Return the (x, y) coordinate for the center point of the cell that contains the specified text.  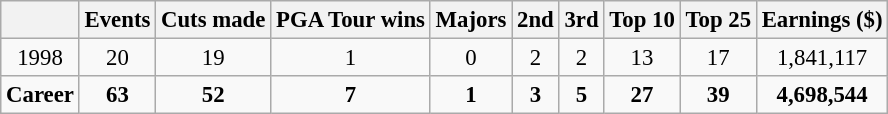
Cuts made (214, 20)
0 (470, 58)
63 (117, 95)
Events (117, 20)
Career (40, 95)
19 (214, 58)
13 (642, 58)
3 (536, 95)
1998 (40, 58)
39 (718, 95)
17 (718, 58)
4,698,544 (822, 95)
Top 10 (642, 20)
Top 25 (718, 20)
1,841,117 (822, 58)
5 (582, 95)
3rd (582, 20)
52 (214, 95)
PGA Tour wins (351, 20)
2nd (536, 20)
7 (351, 95)
20 (117, 58)
Majors (470, 20)
27 (642, 95)
Earnings ($) (822, 20)
